Output the [x, y] coordinate of the center of the cell containing the given text.  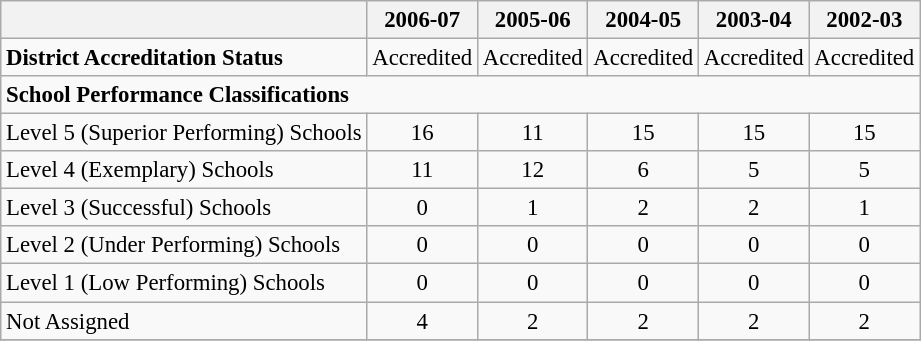
2005-06 [532, 20]
2003-04 [754, 20]
Level 5 (Superior Performing) Schools [184, 133]
Not Assigned [184, 321]
Level 2 (Under Performing) Schools [184, 245]
2006-07 [422, 20]
2004-05 [644, 20]
2002-03 [864, 20]
Level 1 (Low Performing) Schools [184, 283]
6 [644, 170]
Level 3 (Successful) Schools [184, 208]
16 [422, 133]
District Accreditation Status [184, 58]
Level 4 (Exemplary) Schools [184, 170]
School Performance Classifications [460, 95]
4 [422, 321]
12 [532, 170]
